From the cell containing the given text, extract its center point as [x, y] coordinate. 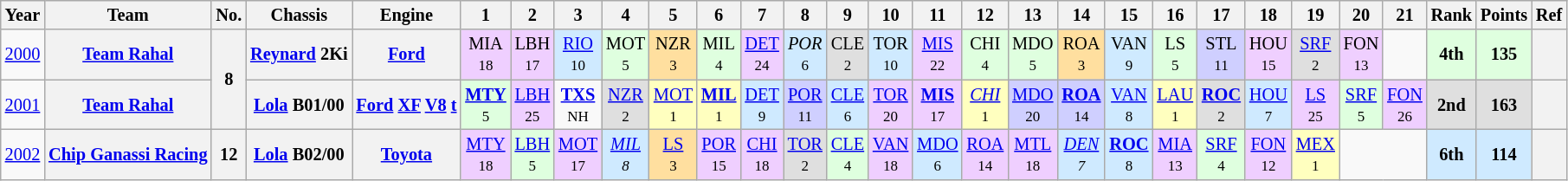
SRF5 [1361, 105]
Lola B01/00 [299, 105]
Lola B02/00 [299, 154]
SRF2 [1316, 55]
CLE2 [848, 55]
11 [937, 15]
4th [1451, 55]
17 [1221, 15]
Chip Ganassi Racing [128, 154]
MTL18 [1032, 154]
VAN8 [1129, 105]
HOU15 [1268, 55]
Chassis [299, 15]
135 [1504, 55]
MIA18 [485, 55]
18 [1268, 15]
HOU7 [1268, 105]
114 [1504, 154]
1 [485, 15]
2nd [1451, 105]
2002 [23, 154]
3 [578, 15]
MDO6 [937, 154]
13 [1032, 15]
6th [1451, 154]
Ford XF V8 t [406, 105]
CHI18 [762, 154]
Ford [406, 55]
MIL1 [719, 105]
4 [625, 15]
VAN9 [1129, 55]
CLE6 [848, 105]
NZR2 [625, 105]
LBH25 [532, 105]
Rank [1451, 15]
LAU1 [1175, 105]
SRF4 [1221, 154]
RIO10 [578, 55]
21 [1404, 15]
Points [1504, 15]
FON26 [1404, 105]
15 [1129, 15]
TXSNH [578, 105]
2001 [23, 105]
MOT1 [674, 105]
LBH17 [532, 55]
ROC8 [1129, 154]
CHI1 [985, 105]
MIL4 [719, 55]
MOT17 [578, 154]
POR6 [805, 55]
FON13 [1361, 55]
TOR10 [890, 55]
10 [890, 15]
MTY5 [485, 105]
LS25 [1316, 105]
20 [1361, 15]
NZR3 [674, 55]
No. [229, 15]
POR15 [719, 154]
TOR2 [805, 154]
7 [762, 15]
14 [1081, 15]
Year [23, 15]
DEN7 [1081, 154]
6 [719, 15]
MDO5 [1032, 55]
5 [674, 15]
DET9 [762, 105]
ROA3 [1081, 55]
163 [1504, 105]
2000 [23, 55]
LS5 [1175, 55]
CHI4 [985, 55]
Ref [1549, 15]
FON12 [1268, 154]
MDO20 [1032, 105]
ROC2 [1221, 105]
19 [1316, 15]
LBH5 [532, 154]
MIL8 [625, 154]
POR11 [805, 105]
MTY18 [485, 154]
MOT5 [625, 55]
16 [1175, 15]
9 [848, 15]
2 [532, 15]
LS3 [674, 154]
MIS22 [937, 55]
MIA13 [1175, 154]
STL11 [1221, 55]
TOR20 [890, 105]
Team [128, 15]
Toyota [406, 154]
CLE4 [848, 154]
DET24 [762, 55]
Reynard 2Ki [299, 55]
MEX1 [1316, 154]
MIS17 [937, 105]
VAN18 [890, 154]
Engine [406, 15]
